Return the (X, Y) coordinate for the center point of the cell that contains the specified text.  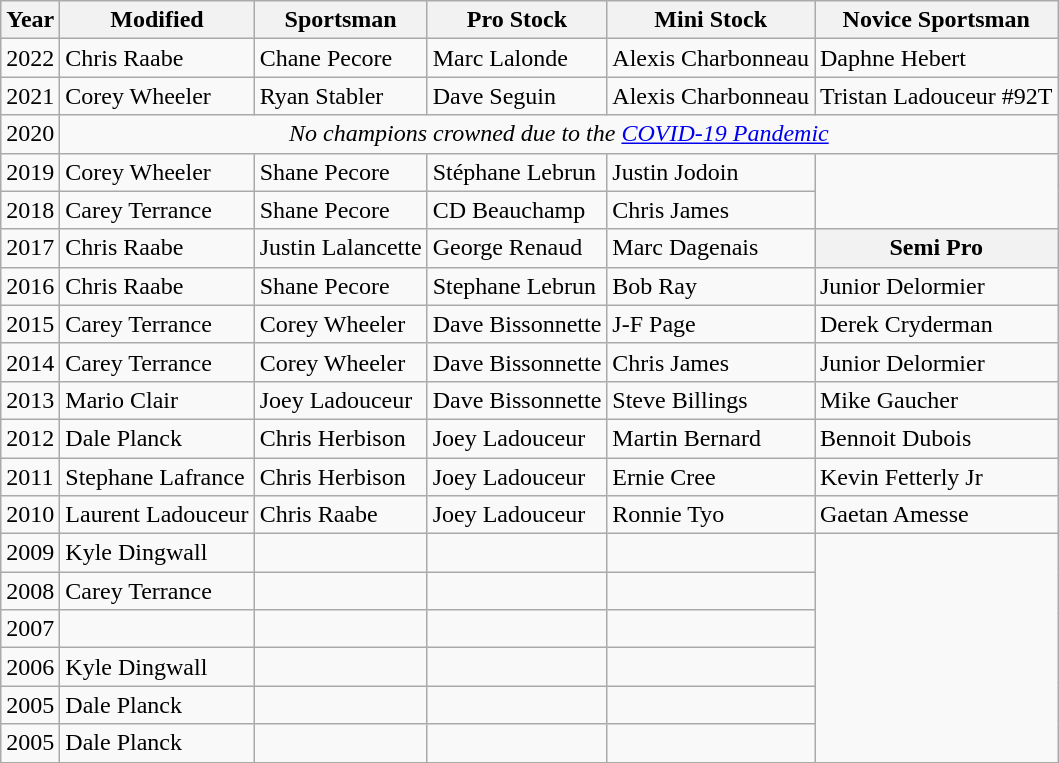
2013 (30, 400)
Pro Stock (517, 20)
Dave Seguin (517, 96)
2019 (30, 172)
Steve Billings (711, 400)
Mike Gaucher (936, 400)
2021 (30, 96)
Semi Pro (936, 248)
Mini Stock (711, 20)
Marc Dagenais (711, 248)
Laurent Ladouceur (157, 515)
2018 (30, 210)
Mario Clair (157, 400)
J-F Page (711, 324)
Stephane Lafrance (157, 477)
No champions crowned due to the COVID-19 Pandemic (559, 134)
Stephane Lebrun (517, 286)
2009 (30, 553)
Sportsman (340, 20)
George Renaud (517, 248)
Derek Cryderman (936, 324)
2010 (30, 515)
2006 (30, 667)
2008 (30, 591)
Stéphane Lebrun (517, 172)
Gaetan Amesse (936, 515)
Chane Pecore (340, 58)
Ernie Cree (711, 477)
Ryan Stabler (340, 96)
2012 (30, 438)
Novice Sportsman (936, 20)
Year (30, 20)
Modified (157, 20)
2020 (30, 134)
2016 (30, 286)
Bob Ray (711, 286)
2017 (30, 248)
Bennoit Dubois (936, 438)
2011 (30, 477)
Justin Lalancette (340, 248)
2014 (30, 362)
2022 (30, 58)
2015 (30, 324)
Marc Lalonde (517, 58)
2007 (30, 629)
Martin Bernard (711, 438)
Ronnie Tyo (711, 515)
Justin Jodoin (711, 172)
Daphne Hebert (936, 58)
Kevin Fetterly Jr (936, 477)
Tristan Ladouceur #92T (936, 96)
CD Beauchamp (517, 210)
